Find where the given text appears and provide that cell's center as (X, Y) coordinate. 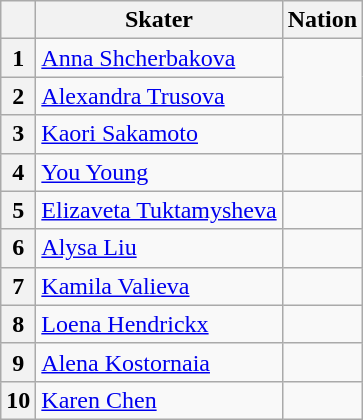
10 (18, 400)
Karen Chen (159, 400)
6 (18, 248)
Alysa Liu (159, 248)
Alena Kostornaia (159, 362)
Kamila Valieva (159, 286)
2 (18, 96)
8 (18, 324)
5 (18, 210)
3 (18, 134)
9 (18, 362)
Anna Shcherbakova (159, 58)
7 (18, 286)
Kaori Sakamoto (159, 134)
4 (18, 172)
Alexandra Trusova (159, 96)
Loena Hendrickx (159, 324)
Nation (322, 20)
Elizaveta Tuktamysheva (159, 210)
You Young (159, 172)
1 (18, 58)
Skater (159, 20)
